Determine the (X, Y) coordinate at the center of the cell enclosing the given text.  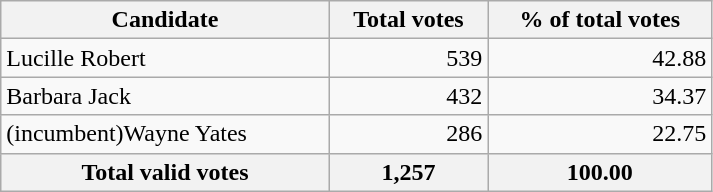
432 (408, 96)
34.37 (600, 96)
1,257 (408, 172)
Barbara Jack (165, 96)
Lucille Robert (165, 58)
(incumbent)Wayne Yates (165, 134)
Total votes (408, 20)
100.00 (600, 172)
539 (408, 58)
286 (408, 134)
% of total votes (600, 20)
22.75 (600, 134)
42.88 (600, 58)
Candidate (165, 20)
Total valid votes (165, 172)
